Search for the cell housing the specified text and yield its [X, Y] center coordinate. 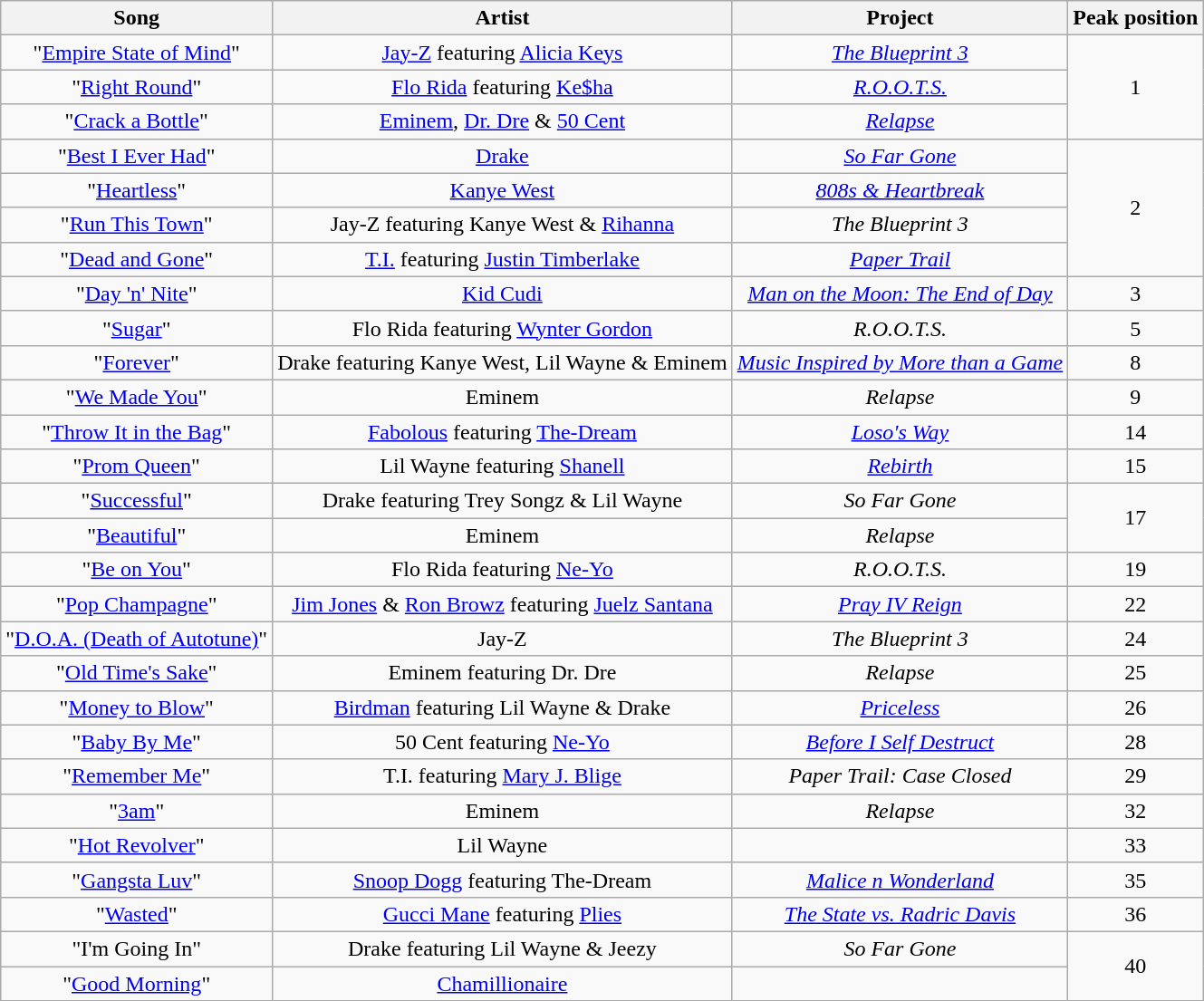
9 [1136, 397]
Drake featuring Trey Songz & Lil Wayne [502, 501]
Drake [502, 156]
Flo Rida featuring Ne-Yo [502, 570]
14 [1136, 432]
35 [1136, 880]
"Baby By Me" [137, 742]
24 [1136, 639]
"D.O.A. (Death of Autotune)" [137, 639]
Drake featuring Kanye West, Lil Wayne & Eminem [502, 362]
"Wasted" [137, 914]
29 [1136, 776]
Eminem featuring Dr. Dre [502, 673]
"Crack a Bottle" [137, 121]
Lil Wayne [502, 845]
"Money to Blow" [137, 707]
"Gangsta Luv" [137, 880]
Birdman featuring Lil Wayne & Drake [502, 707]
"Best I Ever Had" [137, 156]
Flo Rida featuring Ke$ha [502, 87]
Jay-Z featuring Alicia Keys [502, 53]
5 [1136, 328]
15 [1136, 467]
Flo Rida featuring Wynter Gordon [502, 328]
19 [1136, 570]
40 [1136, 966]
"Good Morning" [137, 983]
Snoop Dogg featuring The-Dream [502, 880]
"Empire State of Mind" [137, 53]
Jay-Z [502, 639]
"Be on You" [137, 570]
Rebirth [901, 467]
"3am" [137, 811]
"Sugar" [137, 328]
Project [901, 18]
"I'm Going In" [137, 948]
Fabolous featuring The-Dream [502, 432]
3 [1136, 294]
Loso's Way [901, 432]
Paper Trail: Case Closed [901, 776]
17 [1136, 518]
"Forever" [137, 362]
"Prom Queen" [137, 467]
Peak position [1136, 18]
Eminem, Dr. Dre & 50 Cent [502, 121]
1 [1136, 87]
33 [1136, 845]
Paper Trail [901, 259]
8 [1136, 362]
"Old Time's Sake" [137, 673]
Artist [502, 18]
Man on the Moon: The End of Day [901, 294]
Malice n Wonderland [901, 880]
36 [1136, 914]
Kid Cudi [502, 294]
Gucci Mane featuring Plies [502, 914]
32 [1136, 811]
"Day 'n' Nite" [137, 294]
Drake featuring Lil Wayne & Jeezy [502, 948]
25 [1136, 673]
22 [1136, 604]
Pray IV Reign [901, 604]
"We Made You" [137, 397]
"Throw It in the Bag" [137, 432]
Before I Self Destruct [901, 742]
26 [1136, 707]
"Dead and Gone" [137, 259]
808s & Heartbreak [901, 190]
"Beautiful" [137, 535]
T.I. featuring Justin Timberlake [502, 259]
2 [1136, 207]
"Successful" [137, 501]
The State vs. Radric Davis [901, 914]
50 Cent featuring Ne-Yo [502, 742]
28 [1136, 742]
T.I. featuring Mary J. Blige [502, 776]
"Right Round" [137, 87]
Kanye West [502, 190]
"Hot Revolver" [137, 845]
Song [137, 18]
"Run This Town" [137, 225]
Music Inspired by More than a Game [901, 362]
"Heartless" [137, 190]
"Remember Me" [137, 776]
"Pop Champagne" [137, 604]
Jay-Z featuring Kanye West & Rihanna [502, 225]
Chamillionaire [502, 983]
Priceless [901, 707]
Lil Wayne featuring Shanell [502, 467]
Jim Jones & Ron Browz featuring Juelz Santana [502, 604]
